Return [X, Y] of the center of cell containing provided text 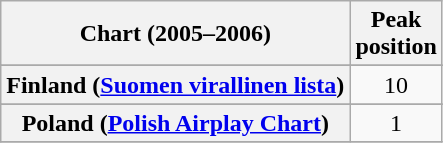
Peakposition [396, 34]
1 [396, 123]
Chart (2005–2006) [176, 34]
Poland (Polish Airplay Chart) [176, 123]
Finland (Suomen virallinen lista) [176, 85]
10 [396, 85]
